From the cell containing the given text, extract its center point as (x, y) coordinate. 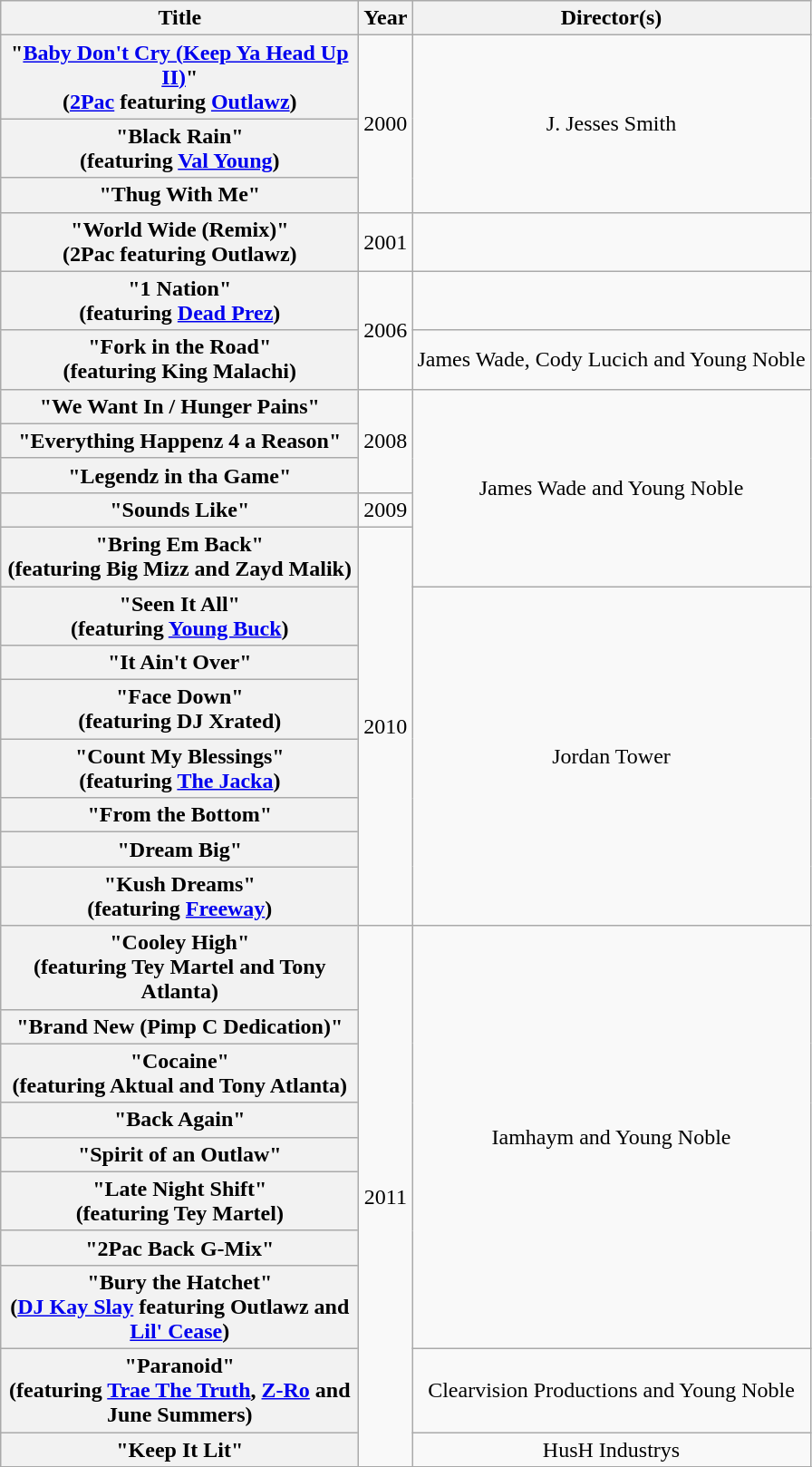
Director(s) (611, 18)
"Fork in the Road"(featuring King Malachi) (179, 359)
"Bring Em Back"(featuring Big Mizz and Zayd Malik) (179, 557)
James Wade, Cody Lucich and Young Noble (611, 359)
"Legendz in tha Game" (179, 475)
"Everything Happenz 4 a Reason" (179, 441)
Title (179, 18)
"Sounds Like" (179, 510)
2010 (386, 726)
"Thug With Me" (179, 195)
HusH Industrys (611, 1450)
"We Want In / Hunger Pains" (179, 406)
Year (386, 18)
"Count My Blessings"(featuring The Jacka) (179, 769)
Clearvision Productions and Young Noble (611, 1390)
"Bury the Hatchet"(DJ Kay Slay featuring Outlawz and Lil' Cease) (179, 1307)
"Kush Dreams"(featuring Freeway) (179, 896)
Jordan Tower (611, 755)
"Cocaine"(featuring Aktual and Tony Atlanta) (179, 1074)
2006 (386, 330)
"Late Night Shift"(featuring Tey Martel) (179, 1200)
2001 (386, 241)
"Keep It Lit" (179, 1450)
2008 (386, 441)
"Black Rain"(featuring Val Young) (179, 149)
"Cooley High"(featuring Tey Martel and Tony Atlanta) (179, 967)
2009 (386, 510)
"Paranoid"(featuring Trae The Truth, Z-Ro and June Summers) (179, 1390)
Iamhaym and Young Noble (611, 1137)
James Wade and Young Noble (611, 488)
J. Jesses Smith (611, 123)
"Spirit of an Outlaw" (179, 1154)
"It Ain't Over" (179, 663)
2011 (386, 1197)
"From the Bottom" (179, 815)
"1 Nation"(featuring Dead Prez) (179, 301)
"World Wide (Remix)"(2Pac featuring Outlawz) (179, 241)
"Seen It All"(featuring Young Buck) (179, 615)
2000 (386, 123)
"Back Again" (179, 1120)
"Baby Don't Cry (Keep Ya Head Up II)"(2Pac featuring Outlawz) (179, 77)
"2Pac Back G-Mix" (179, 1248)
"Brand New (Pimp C Dedication)" (179, 1026)
"Face Down"(featuring DJ Xrated) (179, 709)
"Dream Big" (179, 850)
